Capture the cell that displays the provided text and extract its [x, y] central coordinate. 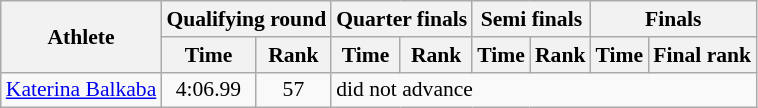
57 [294, 90]
Quarter finals [402, 19]
Semi finals [531, 19]
Athlete [82, 36]
Final rank [702, 55]
4:06.99 [208, 90]
Finals [674, 19]
did not advance [544, 90]
Katerina Balkaba [82, 90]
Qualifying round [246, 19]
